Return (X, Y) of the center of cell containing provided text 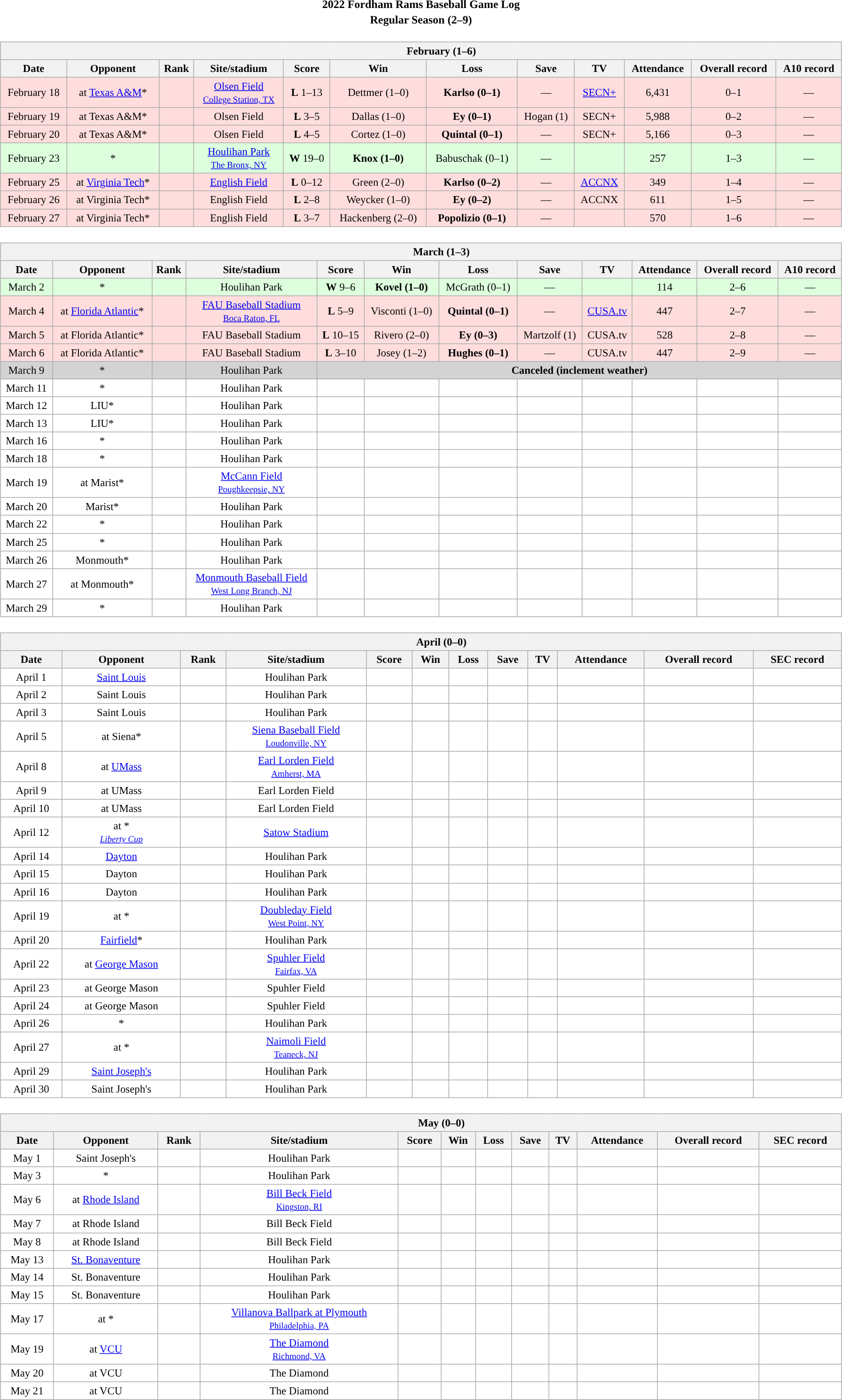
Monmouth* (102, 560)
Marist* (102, 507)
March 11 (26, 388)
March 27 (26, 584)
February 27 (34, 218)
114 (664, 287)
March 16 (26, 441)
Monmouth Baseball FieldWest Long Branch, NJ (251, 584)
528 (664, 335)
Ey (0–1) (472, 117)
Hogan (1) (546, 117)
April 24 (31, 1006)
May (0–0) (421, 1123)
April 15 (31, 874)
W 9–6 (341, 287)
April 2 (31, 695)
February 26 (34, 200)
April 26 (31, 1023)
March 12 (26, 406)
March 13 (26, 423)
April 8 (31, 766)
at Siena* (121, 736)
April 16 (31, 892)
Martzolf (1) (550, 335)
Villanova Ballpark at PlymouthPhiladelphia, PA (299, 1318)
April 19 (31, 916)
Satow Stadium (296, 832)
2–8 (738, 335)
Hackenberg (2–0) (378, 218)
L 5–9 (341, 311)
at *Liberty Cup (121, 832)
W 19–0 (306, 158)
Fairfield* (121, 940)
April 22 (31, 964)
May 17 (27, 1318)
The DiamondRichmond, VA (299, 1349)
L 0–12 (306, 182)
5,166 (658, 134)
April 5 (31, 736)
April 3 (31, 712)
Siena Baseball FieldLoudonville, NY (296, 736)
April 14 (31, 857)
May 21 (27, 1391)
L 3–7 (306, 218)
Knox (1–0) (378, 158)
0–2 (733, 117)
March 4 (26, 311)
1–3 (733, 158)
570 (658, 218)
Babuschak (0–1) (472, 158)
2–6 (738, 287)
May 1 (27, 1158)
February (1–6) (421, 51)
March 6 (26, 353)
349 (658, 182)
May 20 (27, 1373)
Visconti (1–0) (401, 311)
611 (658, 200)
May 8 (27, 1242)
May 6 (27, 1200)
L 10–15 (341, 335)
February 25 (34, 182)
March 20 (26, 507)
March 18 (26, 459)
Popolizio (0–1) (472, 218)
at Marist* (102, 482)
March 29 (26, 608)
Green (2–0) (378, 182)
March 2 (26, 287)
Weycker (1–0) (378, 200)
May 13 (27, 1259)
March 9 (26, 370)
5,988 (658, 117)
April 10 (31, 809)
February 23 (34, 158)
Houlihan ParkThe Bronx, NY (239, 158)
Ey (0–2) (472, 200)
March 26 (26, 560)
May 14 (27, 1277)
Dettmer (1–0) (378, 92)
Kovel (1–0) (401, 287)
L 3–10 (341, 353)
Josey (1–2) (401, 353)
April (0–0) (421, 642)
Doubleday FieldWest Point, NY (296, 916)
May 15 (27, 1295)
FAU Baseball StadiumBoca Raton, FL (251, 311)
February 18 (34, 92)
May 7 (27, 1224)
April 27 (31, 1047)
2–9 (738, 353)
L 1–13 (306, 92)
L 2–8 (306, 200)
Bill Beck FieldKingston, RI (299, 1200)
May 19 (27, 1349)
Cortez (1–0) (378, 134)
Naimoli FieldTeaneck, NJ (296, 1047)
1–5 (733, 200)
April 30 (31, 1089)
Rivero (2–0) (401, 335)
March 22 (26, 524)
2–7 (738, 311)
April 12 (31, 832)
1–6 (733, 218)
Ey (0–3) (478, 335)
Spuhler FieldFairfax, VA (296, 964)
April 20 (31, 940)
1–4 (733, 182)
McCann FieldPoughkeepsie, NY (251, 482)
at Monmouth* (102, 584)
0–3 (733, 134)
Earl Lorden FieldAmherst, MA (296, 766)
April 23 (31, 988)
March 19 (26, 482)
L 4–5 (306, 134)
March (1–3) (421, 252)
257 (658, 158)
Olsen FieldCollege Station, TX (239, 92)
May 3 (27, 1176)
April 29 (31, 1071)
April 9 (31, 791)
February 19 (34, 117)
March 25 (26, 542)
L 3–5 (306, 117)
Dallas (1–0) (378, 117)
April 1 (31, 677)
0–1 (733, 92)
March 5 (26, 335)
Karlso (0–2) (472, 182)
Canceled (inclement weather) (579, 370)
Karlso (0–1) (472, 92)
Hughes (0–1) (478, 353)
6,431 (658, 92)
McGrath (0–1) (478, 287)
February 20 (34, 134)
